Scan for the cell matching the given text and deliver its [x, y] coordinate at center. 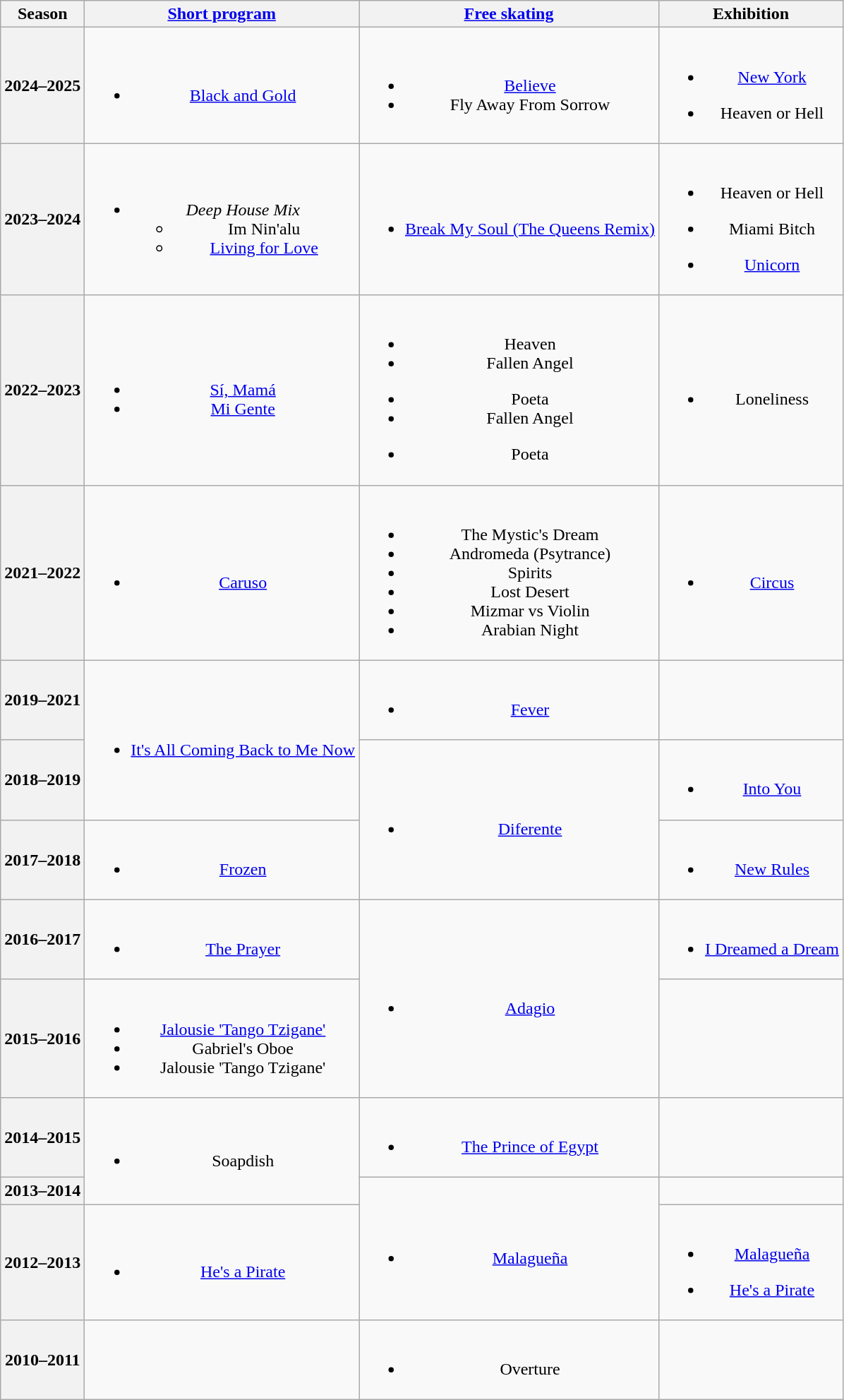
Heaven or Hell Miami Bitch Unicorn [751, 219]
Diferente [510, 820]
Into You [751, 779]
2024–2025 [42, 85]
Soapdish [222, 1151]
2014–2015 [42, 1137]
He's a Pirate [222, 1262]
Short program [222, 14]
Caruso [222, 573]
Malagueña [510, 1248]
Frozen [222, 860]
New York Heaven or Hell [751, 85]
Black and Gold [222, 85]
Fever [510, 700]
Deep House MixIm Nin'alu Living for Love [222, 219]
Loneliness [751, 390]
Break My Soul (The Queens Remix) [510, 219]
Circus [751, 573]
It's All Coming Back to Me Now [222, 740]
2015–2016 [42, 1038]
I Dreamed a Dream [751, 939]
Free skating [510, 14]
2023–2024 [42, 219]
2013–2014 [42, 1190]
2019–2021 [42, 700]
The Prince of Egypt [510, 1137]
2010–2011 [42, 1360]
Exhibition [751, 14]
2017–2018 [42, 860]
Believe Fly Away From Sorrow [510, 85]
HeavenFallen Angel Poeta Fallen Angel Poeta [510, 390]
2021–2022 [42, 573]
Sí, Mamá Mi Gente [222, 390]
Jalousie 'Tango Tzigane' Gabriel's Oboe Jalousie 'Tango Tzigane' [222, 1038]
2018–2019 [42, 779]
2012–2013 [42, 1262]
Adagio [510, 998]
New Rules [751, 860]
2016–2017 [42, 939]
The Prayer [222, 939]
Overture [510, 1360]
2022–2023 [42, 390]
Malagueña He's a Pirate [751, 1262]
The Mystic's Dream Andromeda (Psytrance) Spirits Lost Desert Mizmar vs Violin Arabian Night [510, 573]
Season [42, 14]
